Extract the (X, Y) coordinate from the center of the cell holding the provided text.  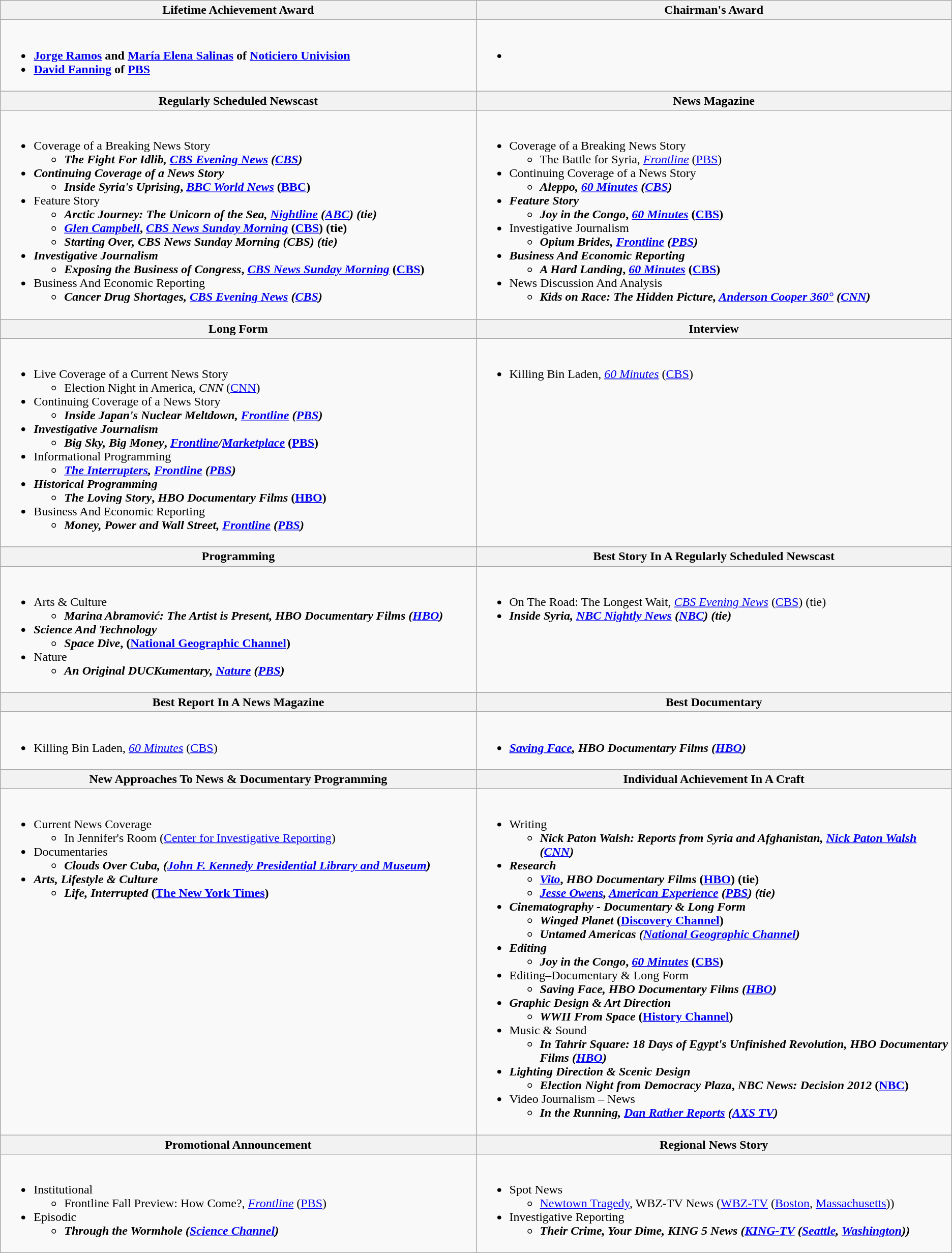
Interview (714, 329)
Regional News Story (714, 1144)
Jorge Ramos and María Elena Salinas of Noticiero UnivisionDavid Fanning of PBS (238, 55)
Programming (238, 557)
Promotional Announcement (238, 1144)
Saving Face, HBO Documentary Films (HBO) (714, 741)
Individual Achievement In A Craft (714, 779)
News Magazine (714, 101)
Chairman's Award (714, 10)
InstitutionalFrontline Fall Preview: How Come?, Frontline (PBS)EpisodicThrough the Wormhole (Science Channel) (238, 1204)
Best Story In A Regularly Scheduled Newscast (714, 557)
New Approaches To News & Documentary Programming (238, 779)
Regularly Scheduled Newscast (238, 101)
Lifetime Achievement Award (238, 10)
Long Form (238, 329)
On The Road: The Longest Wait, CBS Evening News (CBS) (tie)Inside Syria, NBC Nightly News (NBC) (tie) (714, 629)
Best Documentary (714, 702)
Best Report In A News Magazine (238, 702)
